Locate the cell with the specified text and output its [X, Y] center coordinate. 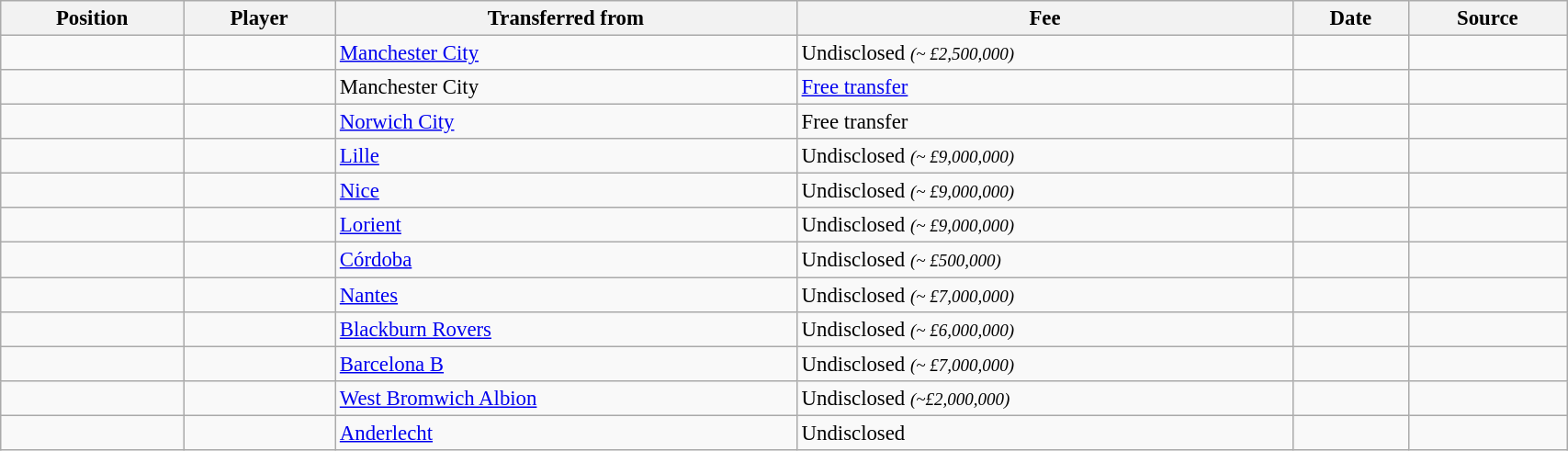
Position [92, 18]
West Bromwich Albion [566, 398]
Player [259, 18]
Anderlecht [566, 433]
Lorient [566, 225]
Undisclosed (~£2,000,000) [1044, 398]
Norwich City [566, 122]
Date [1350, 18]
Undisclosed (~ £2,500,000) [1044, 53]
Córdoba [566, 260]
Nantes [566, 295]
Fee [1044, 18]
Transferred from [566, 18]
Undisclosed (~ £6,000,000) [1044, 329]
Blackburn Rovers [566, 329]
Undisclosed [1044, 433]
Source [1488, 18]
Lille [566, 156]
Undisclosed (~ £500,000) [1044, 260]
Nice [566, 191]
Barcelona B [566, 364]
